Detect which cell encompasses the target text, then output its [X, Y] center coordinate. 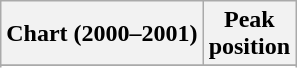
Chart (2000–2001) [102, 34]
Peakposition [249, 34]
